Pinpoint the cell where the given text exists, returning its (x, y) midpoint coordinate. 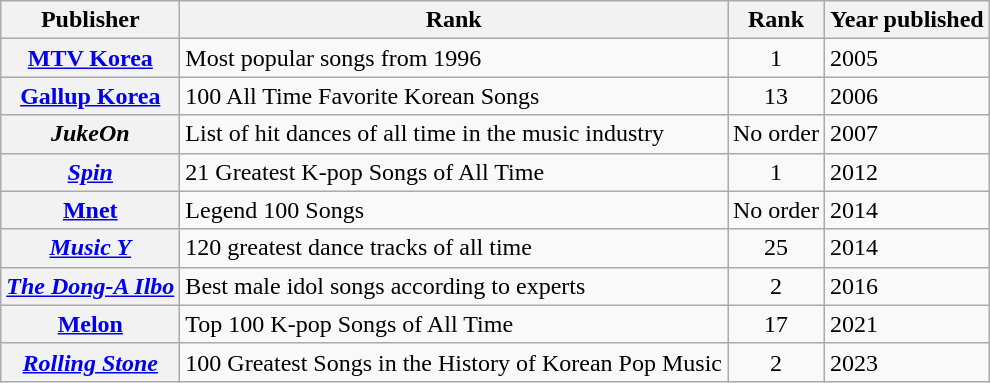
Gallup Korea (90, 96)
2006 (908, 96)
Rolling Stone (90, 362)
25 (776, 248)
2021 (908, 324)
2012 (908, 172)
Spin (90, 172)
Music Y (90, 248)
120 greatest dance tracks of all time (454, 248)
21 Greatest K-pop Songs of All Time (454, 172)
JukeOn (90, 134)
2007 (908, 134)
2005 (908, 58)
13 (776, 96)
Best male idol songs according to experts (454, 286)
Legend 100 Songs (454, 210)
2023 (908, 362)
MTV Korea (90, 58)
100 All Time Favorite Korean Songs (454, 96)
Mnet (90, 210)
Melon (90, 324)
Year published (908, 20)
The Dong-A Ilbo (90, 286)
2016 (908, 286)
Most popular songs from 1996 (454, 58)
Publisher (90, 20)
17 (776, 324)
List of hit dances of all time in the music industry (454, 134)
Top 100 K-pop Songs of All Time (454, 324)
100 Greatest Songs in the History of Korean Pop Music (454, 362)
